Capture the cell that displays the provided text and extract its [X, Y] central coordinate. 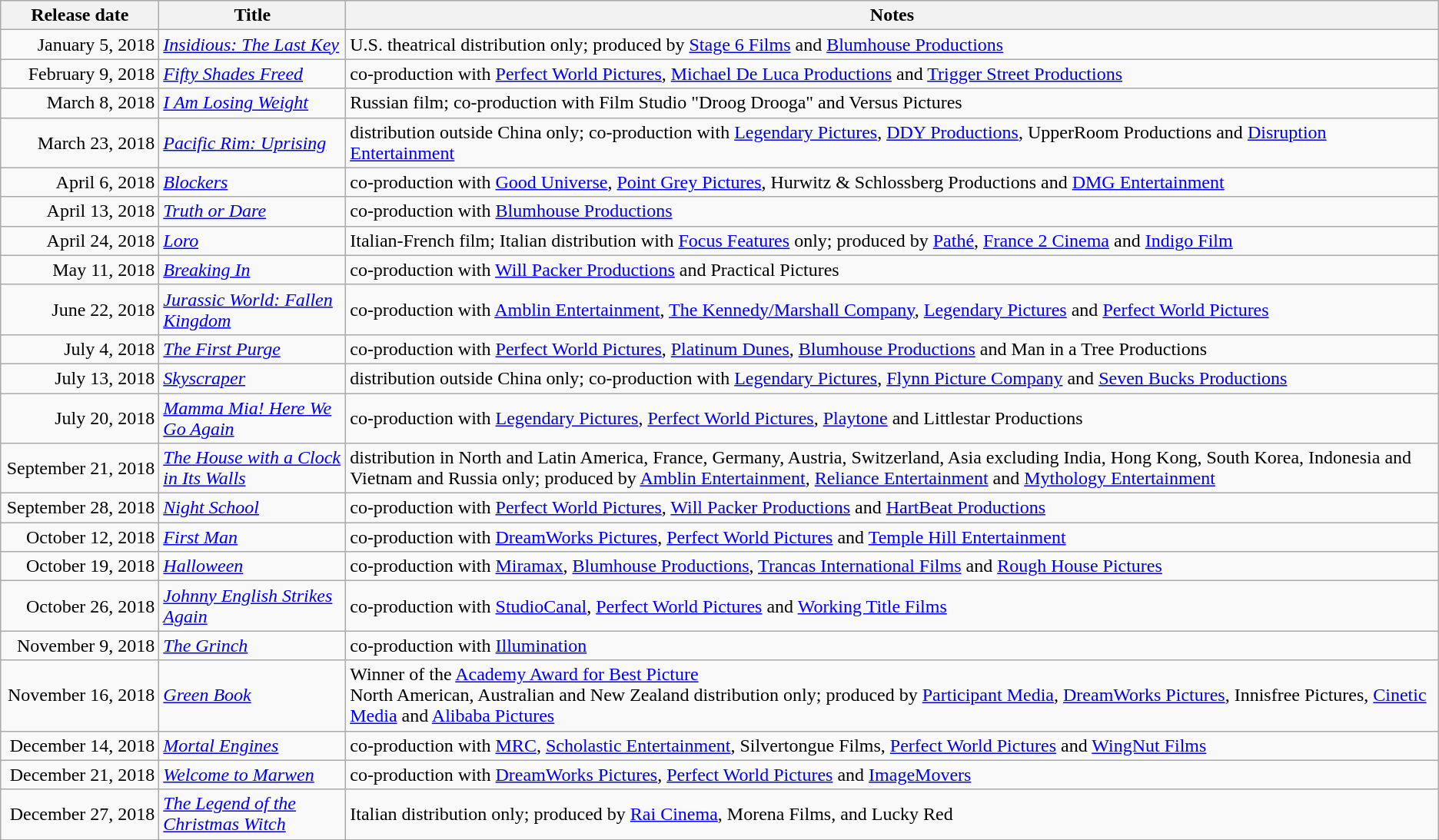
December 21, 2018 [80, 775]
Fifty Shades Freed [252, 74]
The Legend of the Christmas Witch [252, 815]
March 8, 2018 [80, 103]
The Grinch [252, 646]
September 28, 2018 [80, 508]
co-production with Illumination [892, 646]
Mortal Engines [252, 745]
co-production with Good Universe, Point Grey Pictures, Hurwitz & Schlossberg Productions and DMG Entertainment [892, 182]
July 20, 2018 [80, 418]
December 14, 2018 [80, 745]
co-production with Perfect World Pictures, Will Packer Productions and HartBeat Productions [892, 508]
November 16, 2018 [80, 696]
Jurassic World: Fallen Kingdom [252, 309]
Green Book [252, 696]
October 26, 2018 [80, 606]
June 22, 2018 [80, 309]
April 6, 2018 [80, 182]
co-production with DreamWorks Pictures, Perfect World Pictures and ImageMovers [892, 775]
Mamma Mia! Here We Go Again [252, 418]
November 9, 2018 [80, 646]
co-production with Miramax, Blumhouse Productions, Trancas International Films and Rough House Pictures [892, 566]
Blockers [252, 182]
co-production with DreamWorks Pictures, Perfect World Pictures and Temple Hill Entertainment [892, 537]
co-production with Perfect World Pictures, Michael De Luca Productions and Trigger Street Productions [892, 74]
Italian-French film; Italian distribution with Focus Features only; produced by Pathé, France 2 Cinema and Indigo Film [892, 241]
I Am Losing Weight [252, 103]
July 13, 2018 [80, 378]
Release date [80, 15]
Welcome to Marwen [252, 775]
October 12, 2018 [80, 537]
The First Purge [252, 349]
September 21, 2018 [80, 469]
April 24, 2018 [80, 241]
Night School [252, 508]
co-production with Will Packer Productions and Practical Pictures [892, 270]
Pacific Rim: Uprising [252, 143]
March 23, 2018 [80, 143]
First Man [252, 537]
Notes [892, 15]
Russian film; co-production with Film Studio "Droog Drooga" and Versus Pictures [892, 103]
Halloween [252, 566]
distribution outside China only; co-production with Legendary Pictures, Flynn Picture Company and Seven Bucks Productions [892, 378]
July 4, 2018 [80, 349]
October 19, 2018 [80, 566]
The House with a Clock in Its Walls [252, 469]
co-production with MRC, Scholastic Entertainment, Silvertongue Films, Perfect World Pictures and WingNut Films [892, 745]
distribution outside China only; co-production with Legendary Pictures, DDY Productions, UpperRoom Productions and Disruption Entertainment [892, 143]
May 11, 2018 [80, 270]
January 5, 2018 [80, 45]
Breaking In [252, 270]
co-production with StudioCanal, Perfect World Pictures and Working Title Films [892, 606]
co-production with Blumhouse Productions [892, 211]
Truth or Dare [252, 211]
Insidious: The Last Key [252, 45]
Italian distribution only; produced by Rai Cinema, Morena Films, and Lucky Red [892, 815]
Johnny English Strikes Again [252, 606]
Loro [252, 241]
co-production with Legendary Pictures, Perfect World Pictures, Playtone and Littlestar Productions [892, 418]
Skyscraper [252, 378]
U.S. theatrical distribution only; produced by Stage 6 Films and Blumhouse Productions [892, 45]
co-production with Perfect World Pictures, Platinum Dunes, Blumhouse Productions and Man in a Tree Productions [892, 349]
April 13, 2018 [80, 211]
Title [252, 15]
co-production with Amblin Entertainment, The Kennedy/Marshall Company, Legendary Pictures and Perfect World Pictures [892, 309]
December 27, 2018 [80, 815]
February 9, 2018 [80, 74]
